Output the [x, y] coordinate of the center of the cell containing the given text.  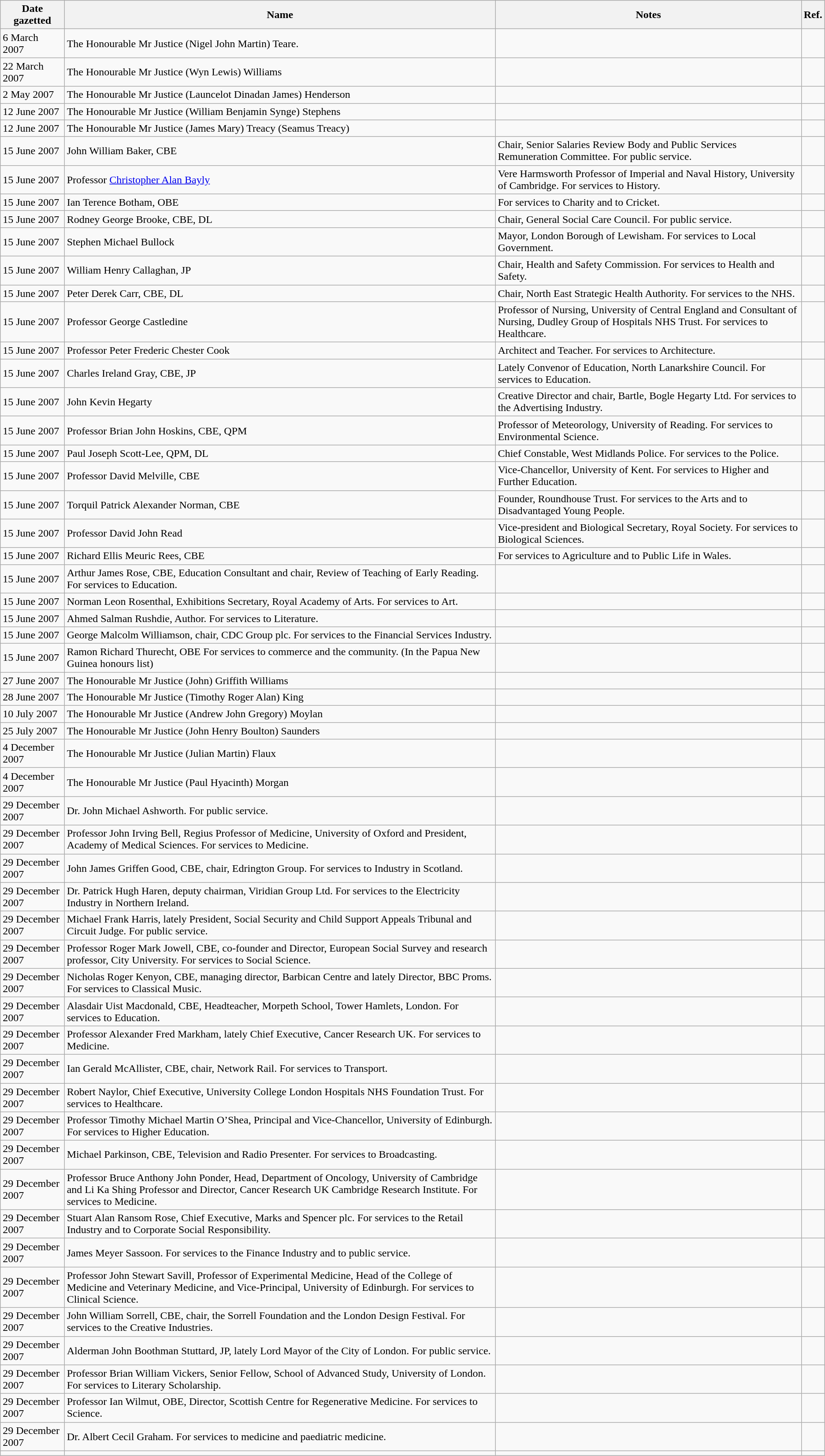
Date gazetted [33, 15]
Dr. Albert Cecil Graham. For services to medicine and paediatric medicine. [280, 1436]
Arthur James Rose, CBE, Education Consultant and chair, Review of Teaching of Early Reading. For services to Education. [280, 579]
Nicholas Roger Kenyon, CBE, managing director, Barbican Centre and lately Director, BBC Proms. For services to Classical Music. [280, 982]
Ian Terence Botham, OBE [280, 202]
Professor Alexander Fred Markham, lately Chief Executive, Cancer Research UK. For services to Medicine. [280, 1040]
The Honourable Mr Justice (James Mary) Treacy (Seamus Treacy) [280, 128]
Chair, North East Strategic Health Authority. For services to the NHS. [648, 293]
The Honourable Mr Justice (Paul Hyacinth) Morgan [280, 782]
The Honourable Mr Justice (John Henry Boulton) Saunders [280, 731]
Notes [648, 15]
Architect and Teacher. For services to Architecture. [648, 351]
The Honourable Mr Justice (Nigel John Martin) Teare. [280, 43]
Lately Convenor of Education, North Lanarkshire Council. For services to Education. [648, 374]
Professor Ian Wilmut, OBE, Director, Scottish Centre for Regenerative Medicine. For services to Science. [280, 1408]
Stuart Alan Ransom Rose, Chief Executive, Marks and Spencer plc. For services to the Retail Industry and to Corporate Social Responsibility. [280, 1224]
James Meyer Sassoon. For services to the Finance Industry and to public service. [280, 1253]
Professor Brian John Hoskins, CBE, QPM [280, 431]
Ramon Richard Thurecht, OBE For services to commerce and the community. (In the Papua New Guinea honours list) [280, 657]
The Honourable Mr Justice (Andrew John Gregory) Moylan [280, 714]
22 March 2007 [33, 72]
The Honourable Mr Justice (Launcelot Dinadan James) Henderson [280, 95]
6 March 2007 [33, 43]
Robert Naylor, Chief Executive, University College London Hospitals NHS Foundation Trust. For services to Healthcare. [280, 1097]
Professor John Irving Bell, Regius Professor of Medicine, University of Oxford and President, Academy of Medical Sciences. For services to Medicine. [280, 840]
For services to Charity and to Cricket. [648, 202]
10 July 2007 [33, 714]
Name [280, 15]
Paul Joseph Scott-Lee, QPM, DL [280, 453]
John James Griffen Good, CBE, chair, Edrington Group. For services to Industry in Scotland. [280, 868]
John William Sorrell, CBE, chair, the Sorrell Foundation and the London Design Festival. For services to the Creative Industries. [280, 1322]
The Honourable Mr Justice (William Benjamin Synge) Stephens [280, 111]
Stephen Michael Bullock [280, 241]
25 July 2007 [33, 731]
The Honourable Mr Justice (Julian Martin) Flaux [280, 753]
Chair, Health and Safety Commission. For services to Health and Safety. [648, 270]
Charles Ireland Gray, CBE, JP [280, 374]
The Honourable Mr Justice (Wyn Lewis) Williams [280, 72]
Professor George Castledine [280, 322]
The Honourable Mr Justice (John) Griffith Williams [280, 681]
Michael Frank Harris, lately President, Social Security and Child Support Appeals Tribunal and Circuit Judge. For public service. [280, 925]
Mayor, London Borough of Lewisham. For services to Local Government. [648, 241]
Professor Christopher Alan Bayly [280, 180]
The Honourable Mr Justice (Timothy Roger Alan) King [280, 697]
Ian Gerald McAllister, CBE, chair, Network Rail. For services to Transport. [280, 1069]
John Kevin Hegarty [280, 402]
Creative Director and chair, Bartle, Bogle Hegarty Ltd. For services to the Advertising Industry. [648, 402]
Rodney George Brooke, CBE, DL [280, 219]
Michael Parkinson, CBE, Television and Radio Presenter. For services to Broadcasting. [280, 1155]
Chief Constable, West Midlands Police. For services to the Police. [648, 453]
Alderman John Boothman Stuttard, JP, lately Lord Mayor of the City of London. For public service. [280, 1351]
For services to Agriculture and to Public Life in Wales. [648, 556]
2 May 2007 [33, 95]
Professor Peter Frederic Chester Cook [280, 351]
Dr. John Michael Ashworth. For public service. [280, 811]
Norman Leon Rosenthal, Exhibitions Secretary, Royal Academy of Arts. For services to Art. [280, 601]
Vice-president and Biological Secretary, Royal Society. For services to Biological Sciences. [648, 533]
George Malcolm Williamson, chair, CDC Group plc. For services to the Financial Services Industry. [280, 635]
Chair, Senior Salaries Review Body and Public Services Remuneration Committee. For public service. [648, 151]
Richard Ellis Meuric Rees, CBE [280, 556]
Ref. [813, 15]
Professor David John Read [280, 533]
John William Baker, CBE [280, 151]
Dr. Patrick Hugh Haren, deputy chairman, Viridian Group Ltd. For services to the Electricity Industry in Northern Ireland. [280, 897]
Professor of Meteorology, University of Reading. For services to Environmental Science. [648, 431]
Ahmed Salman Rushdie, Author. For services to Literature. [280, 618]
Professor Timothy Michael Martin O’Shea, Principal and Vice-Chancellor, University of Edinburgh. For services to Higher Education. [280, 1126]
Professor David Melville, CBE [280, 476]
Founder, Roundhouse Trust. For services to the Arts and to Disadvantaged Young People. [648, 505]
Chair, General Social Care Council. For public service. [648, 219]
Torquil Patrick Alexander Norman, CBE [280, 505]
Peter Derek Carr, CBE, DL [280, 293]
Professor of Nursing, University of Central England and Consultant of Nursing, Dudley Group of Hospitals NHS Trust. For services to Healthcare. [648, 322]
Vice-Chancellor, University of Kent. For services to Higher and Further Education. [648, 476]
Professor Brian William Vickers, Senior Fellow, School of Advanced Study, University of London. For services to Literary Scholarship. [280, 1379]
28 June 2007 [33, 697]
William Henry Callaghan, JP [280, 270]
Alasdair Uist Macdonald, CBE, Headteacher, Morpeth School, Tower Hamlets, London. For services to Education. [280, 1011]
27 June 2007 [33, 681]
Vere Harmsworth Professor of Imperial and Naval History, University of Cambridge. For services to History. [648, 180]
